From the cell containing the given text, extract its center point as [x, y] coordinate. 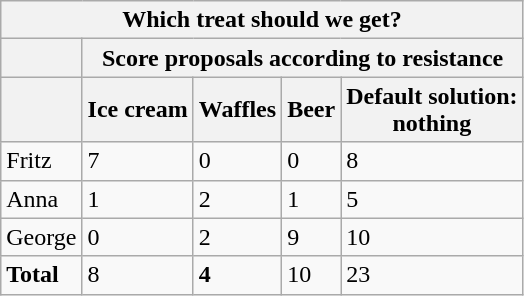
9 [312, 237]
Score proposals according to resistance [302, 58]
Waffles [237, 110]
Fritz [42, 161]
4 [237, 275]
Default solution:nothing [432, 110]
Anna [42, 199]
23 [432, 275]
7 [138, 161]
George [42, 237]
5 [432, 199]
Which treat should we get? [262, 20]
Ice cream [138, 110]
Total [42, 275]
Beer [312, 110]
